Return the [X, Y] coordinate for the center point of the cell that contains the specified text.  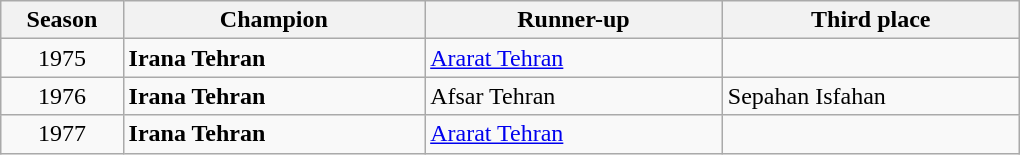
1977 [62, 134]
1975 [62, 58]
Season [62, 20]
Runner-up [574, 20]
Sepahan Isfahan [870, 96]
Third place [870, 20]
Champion [274, 20]
1976 [62, 96]
Afsar Tehran [574, 96]
